Determine the (X, Y) coordinate at the center of the cell enclosing the given text.  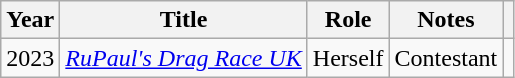
Contestant (446, 58)
Herself (348, 58)
Year (30, 20)
Notes (446, 20)
RuPaul's Drag Race UK (184, 58)
Title (184, 20)
Role (348, 20)
2023 (30, 58)
